Pinpoint the cell where the given text exists, returning its (x, y) midpoint coordinate. 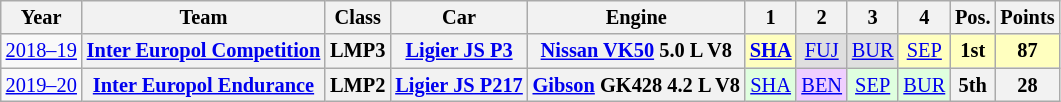
Inter Europol Endurance (204, 85)
Gibson GK428 4.2 L V8 (636, 85)
FUJ (821, 51)
2019–20 (42, 85)
Year (42, 17)
5th (972, 85)
Ligier JS P217 (458, 85)
28 (1027, 85)
2 (821, 17)
Inter Europol Competition (204, 51)
1st (972, 51)
2018–19 (42, 51)
LMP3 (358, 51)
4 (924, 17)
Class (358, 17)
Team (204, 17)
Nissan VK50 5.0 L V8 (636, 51)
Ligier JS P3 (458, 51)
Car (458, 17)
LMP2 (358, 85)
87 (1027, 51)
3 (873, 17)
1 (771, 17)
Engine (636, 17)
Pos. (972, 17)
BEN (821, 85)
Points (1027, 17)
